Extract the (X, Y) coordinate from the center of the cell holding the provided text.  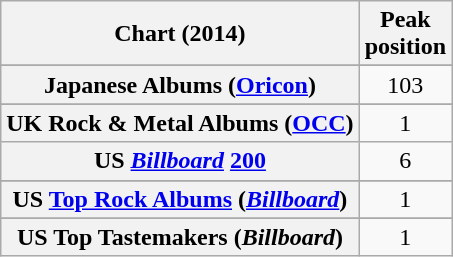
Peakposition (405, 34)
UK Rock & Metal Albums (OCC) (180, 123)
6 (405, 161)
US Top Rock Albums (Billboard) (180, 199)
Japanese Albums (Oricon) (180, 85)
US Top Tastemakers (Billboard) (180, 237)
US Billboard 200 (180, 161)
Chart (2014) (180, 34)
103 (405, 85)
